Find where the given text appears and provide that cell's center as (x, y) coordinate. 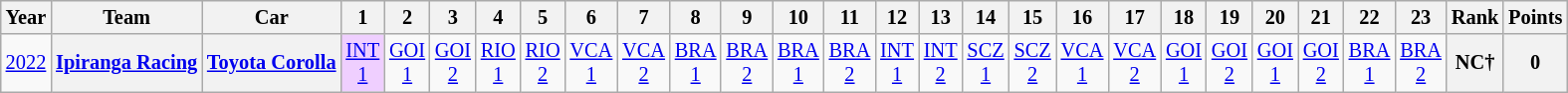
NC† (1475, 63)
13 (941, 17)
Ipiranga Racing (126, 63)
18 (1184, 17)
9 (747, 17)
5 (544, 17)
Points (1535, 17)
6 (591, 17)
RIO1 (498, 63)
19 (1230, 17)
11 (850, 17)
Team (126, 17)
20 (1275, 17)
23 (1421, 17)
SCZ2 (1033, 63)
21 (1321, 17)
16 (1083, 17)
10 (798, 17)
SCZ1 (986, 63)
22 (1370, 17)
1 (362, 17)
Car (271, 17)
RIO2 (544, 63)
17 (1135, 17)
0 (1535, 63)
Rank (1475, 17)
12 (897, 17)
15 (1033, 17)
Year (26, 17)
8 (696, 17)
2 (407, 17)
INT2 (941, 63)
7 (643, 17)
4 (498, 17)
Toyota Corolla (271, 63)
2022 (26, 63)
3 (453, 17)
14 (986, 17)
